Pinpoint the cell where the given text exists, returning its [X, Y] midpoint coordinate. 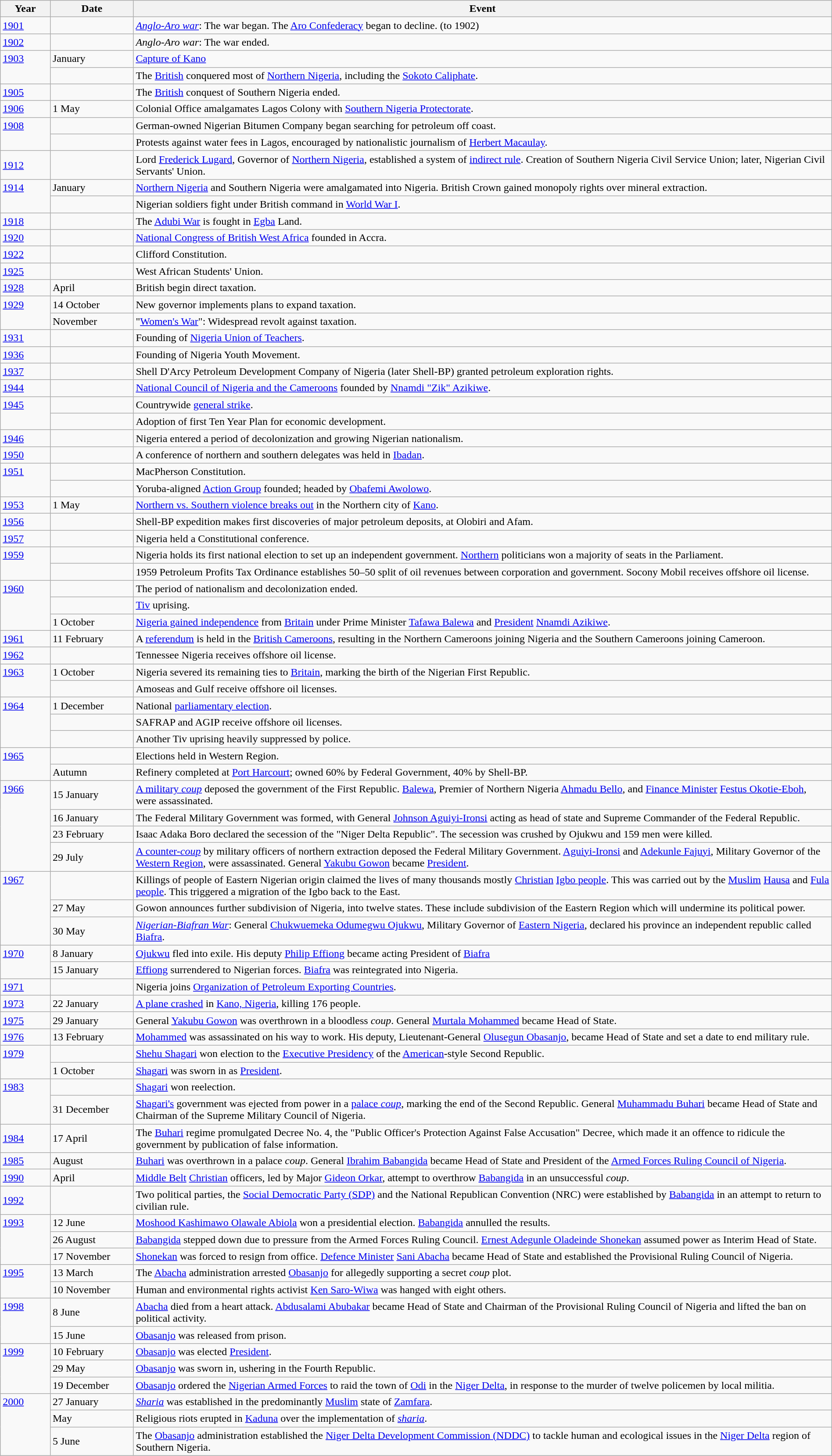
Religious riots erupted in Kaduna over the implementation of sharia. [483, 1419]
17 April [91, 1139]
Nigerian soldiers fight under British command in World War I. [483, 204]
1902 [25, 42]
German-owned Nigerian Bitumen Company began searching for petroleum off coast. [483, 126]
1990 [25, 1178]
1975 [25, 1020]
1929 [25, 313]
Obasanjo was released from prison. [483, 1335]
Anglo-Aro war: The war ended. [483, 42]
SAFRAP and AGIP receive offshore oil licenses. [483, 722]
19 December [91, 1385]
The British conquest of Southern Nigeria ended. [483, 92]
May [91, 1419]
The British conquered most of Northern Nigeria, including the Sokoto Caliphate. [483, 75]
13 February [91, 1037]
1914 [25, 196]
13 March [91, 1273]
Sharia was established in the predominantly Muslim state of Zamfara. [483, 1402]
1 December [91, 705]
1951 [25, 480]
Capture of Kano [483, 59]
1957 [25, 539]
1993 [25, 1240]
1901 [25, 25]
Tennessee Nigeria receives offshore oil license. [483, 655]
British begin direct taxation. [483, 288]
General Yakubu Gowon was overthrown in a bloodless coup. General Murtala Mohammed became Head of State. [483, 1020]
1973 [25, 1003]
Middle Belt Christian officers, led by Major Gideon Orkar, attempt to overthrow Babangida in an unsuccessful coup. [483, 1178]
1905 [25, 92]
Nigeria entered a period of decolonization and growing Nigerian nationalism. [483, 438]
Nigeria joins Organization of Petroleum Exporting Countries. [483, 987]
17 November [91, 1256]
Obasanjo was elected President. [483, 1352]
23 February [91, 834]
Nigeria holds its first national election to set up an independent government. Northern politicians won a majority of seats in the Parliament. [483, 555]
8 June [91, 1312]
29 May [91, 1368]
1908 [25, 134]
1922 [25, 255]
1944 [25, 388]
Anglo-Aro war: The war began. The Aro Confederacy began to decline. (to 1902) [483, 25]
Year [25, 9]
1999 [25, 1368]
14 October [91, 305]
1979 [25, 1062]
1956 [25, 522]
31 December [91, 1110]
National Congress of British West Africa founded in Accra. [483, 238]
"Women's War": Widespread revolt against taxation. [483, 321]
8 January [91, 953]
Protests against water fees in Lagos, encouraged by nationalistic journalism of Herbert Macaulay. [483, 142]
National Council of Nigeria and the Cameroons founded by Nnamdi "Zik" Azikiwe. [483, 388]
The period of nationalism and decolonization ended. [483, 589]
Colonial Office amalgamates Lagos Colony with Southern Nigeria Protectorate. [483, 109]
A conference of northern and southern delegates was held in Ibadan. [483, 455]
1945 [25, 413]
MacPherson Constitution. [483, 471]
29 July [91, 857]
Human and environmental rights activist Ken Saro-Wiwa was hanged with eight others. [483, 1290]
5 June [91, 1442]
1903 [25, 67]
1985 [25, 1161]
1998 [25, 1320]
Elections held in Western Region. [483, 755]
10 November [91, 1290]
Shell-BP expedition makes first discoveries of major petroleum deposits, at Olobiri and Afam. [483, 522]
Another Tiv uprising heavily suppressed by police. [483, 739]
Refinery completed at Port Harcourt; owned 60% by Federal Government, 40% by Shell-BP. [483, 773]
Founding of Nigeria Youth Movement. [483, 355]
The Abacha administration arrested Obasanjo for allegedly supporting a secret coup plot. [483, 1273]
Founding of Nigeria Union of Teachers. [483, 338]
1970 [25, 962]
West African Students' Union. [483, 271]
29 January [91, 1020]
1960 [25, 605]
1931 [25, 338]
The Adubi War is fought in Egba Land. [483, 221]
Nigeria gained independence from Britain under Prime Minister Tafawa Balewa and President Nnamdi Azikiwe. [483, 622]
Nigeria severed its remaining ties to Britain, marking the birth of the Nigerian First Republic. [483, 672]
1992 [25, 1200]
Shehu Shagari won election to the Executive Presidency of the American-style Second Republic. [483, 1053]
National parliamentary election. [483, 705]
1967 [25, 908]
30 May [91, 931]
22 January [91, 1003]
1962 [25, 655]
Obasanjo was sworn in, ushering in the Fourth Republic. [483, 1368]
1976 [25, 1037]
1971 [25, 987]
1937 [25, 371]
The Federal Military Government was formed, with General Johnson Aguiyi-Ironsi acting as head of state and Supreme Commander of the Federal Republic. [483, 818]
Adoption of first Ten Year Plan for economic development. [483, 421]
August [91, 1161]
1918 [25, 221]
1925 [25, 271]
Shagari won reelection. [483, 1087]
1983 [25, 1102]
A referendum is held in the British Cameroons, resulting in the Northern Cameroons joining Nigeria and the Southern Cameroons joining Cameroon. [483, 639]
Shagari was sworn in as President. [483, 1071]
1966 [25, 826]
Moshood Kashimawo Olawale Abiola won a presidential election. Babangida annulled the results. [483, 1223]
Event [483, 9]
1959 [25, 564]
1984 [25, 1139]
Ojukwu fled into exile. His deputy Philip Effiong became acting President of Biafra [483, 953]
1995 [25, 1281]
Yoruba-aligned Action Group founded; headed by Obafemi Awolowo. [483, 489]
Tiv uprising. [483, 605]
11 February [91, 639]
New governor implements plans to expand taxation. [483, 305]
1963 [25, 680]
Nigeria held a Constitutional conference. [483, 539]
1912 [25, 165]
Date [91, 9]
27 January [91, 1402]
1953 [25, 505]
1950 [25, 455]
1906 [25, 109]
November [91, 321]
27 May [91, 908]
Shell D'Arcy Petroleum Development Company of Nigeria (later Shell-BP) granted petroleum exploration rights. [483, 371]
Countrywide general strike. [483, 405]
15 June [91, 1335]
Northern vs. Southern violence breaks out in the Northern city of Kano. [483, 505]
1946 [25, 438]
Buhari was overthrown in a palace coup. General Ibrahim Babangida became Head of State and President of the Armed Forces Ruling Council of Nigeria. [483, 1161]
Isaac Adaka Boro declared the secession of the "Niger Delta Republic". The secession was crushed by Ojukwu and 159 men were killed. [483, 834]
1928 [25, 288]
Effiong surrendered to Nigerian forces. Biafra was reintegrated into Nigeria. [483, 970]
1961 [25, 639]
Clifford Constitution. [483, 255]
16 January [91, 818]
1964 [25, 722]
2000 [25, 1425]
26 August [91, 1240]
1936 [25, 355]
A plane crashed in Kano, Nigeria, killing 176 people. [483, 1003]
10 February [91, 1352]
Autumn [91, 773]
Amoseas and Gulf receive offshore oil licenses. [483, 689]
1920 [25, 238]
Northern Nigeria and Southern Nigeria were amalgamated into Nigeria. British Crown gained monopoly rights over mineral extraction. [483, 187]
12 June [91, 1223]
1965 [25, 764]
